Search for the cell housing the specified text and yield its [x, y] center coordinate. 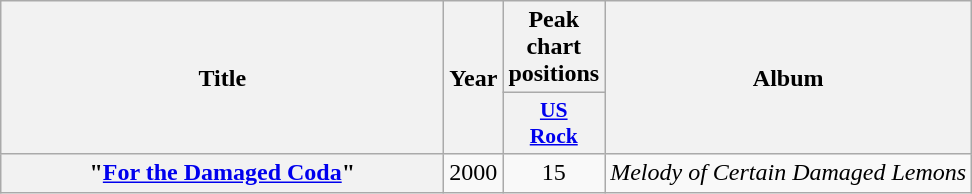
Melody of Certain Damaged Lemons [788, 173]
Peak chart positions [554, 47]
Album [788, 78]
Year [474, 78]
"For the Damaged Coda" [222, 173]
Title [222, 78]
2000 [474, 173]
USRock [554, 124]
15 [554, 173]
